Return the (x, y) coordinate for the center point of the cell that contains the specified text.  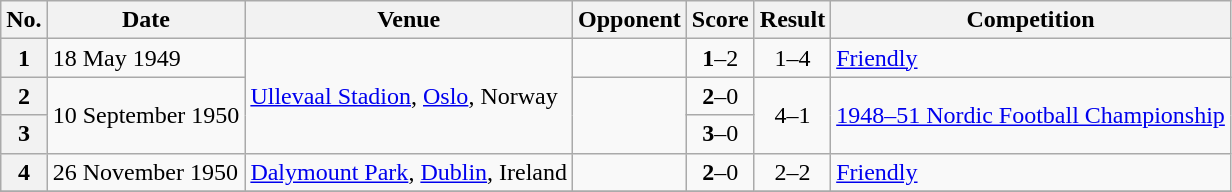
3–0 (720, 134)
2–2 (792, 172)
1–2 (720, 58)
4 (24, 172)
18 May 1949 (146, 58)
Dalymount Park, Dublin, Ireland (409, 172)
1–4 (792, 58)
10 September 1950 (146, 115)
Score (720, 20)
Opponent (630, 20)
Date (146, 20)
1 (24, 58)
4–1 (792, 115)
Competition (1031, 20)
26 November 1950 (146, 172)
No. (24, 20)
Ullevaal Stadion, Oslo, Norway (409, 96)
2 (24, 96)
Venue (409, 20)
3 (24, 134)
1948–51 Nordic Football Championship (1031, 115)
Result (792, 20)
